Detect which cell encompasses the target text, then output its (x, y) center coordinate. 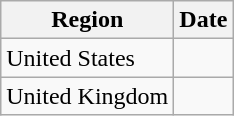
Region (88, 20)
Date (204, 20)
United Kingdom (88, 96)
United States (88, 58)
